Find where the given text appears and provide that cell's center as (X, Y) coordinate. 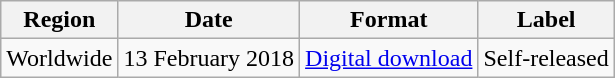
Worldwide (60, 58)
Format (389, 20)
Date (209, 20)
Digital download (389, 58)
Region (60, 20)
13 February 2018 (209, 58)
Label (546, 20)
Self-released (546, 58)
